Locate the cell with the specified text and output its [x, y] center coordinate. 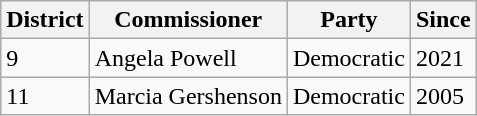
11 [45, 96]
Since [443, 20]
2021 [443, 58]
Angela Powell [188, 58]
9 [45, 58]
2005 [443, 96]
District [45, 20]
Marcia Gershenson [188, 96]
Commissioner [188, 20]
Party [348, 20]
